Locate the cell with the specified text and output its (x, y) center coordinate. 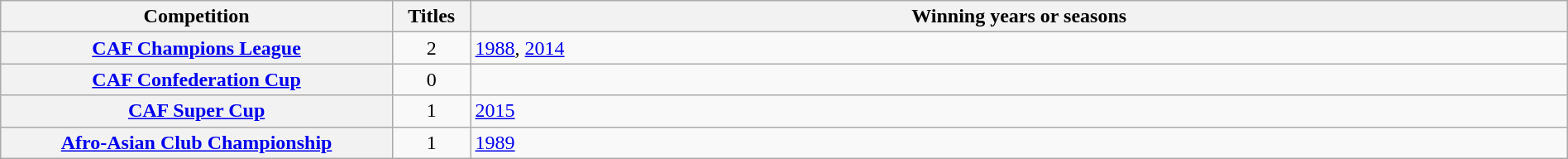
Competition (197, 17)
Winning years or seasons (1019, 17)
CAF Super Cup (197, 111)
2 (432, 48)
1989 (1019, 142)
CAF Confederation Cup (197, 79)
Afro-Asian Club Championship (197, 142)
2015 (1019, 111)
0 (432, 79)
1988, 2014 (1019, 48)
CAF Champions League (197, 48)
Titles (432, 17)
